Identify which cell holds the provided text, then report its (x, y) central coordinate. 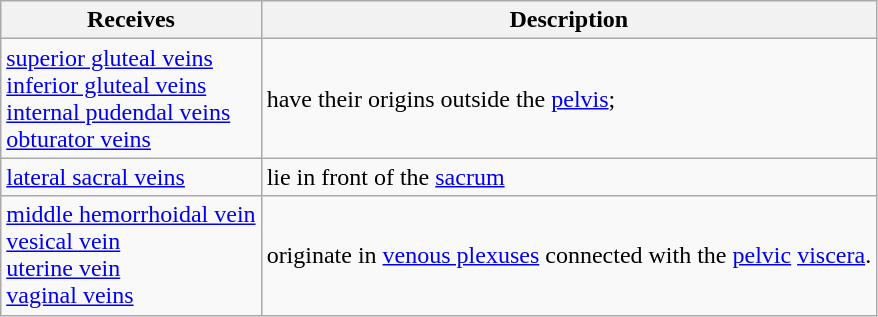
Description (569, 20)
superior gluteal veinsinferior gluteal veinsinternal pudendal veinsobturator veins (131, 98)
originate in venous plexuses connected with the pelvic viscera. (569, 256)
middle hemorrhoidal veinvesical veinuterine veinvaginal veins (131, 256)
lateral sacral veins (131, 177)
lie in front of the sacrum (569, 177)
Receives (131, 20)
have their origins outside the pelvis; (569, 98)
